Scan for the cell matching the given text and deliver its [X, Y] coordinate at center. 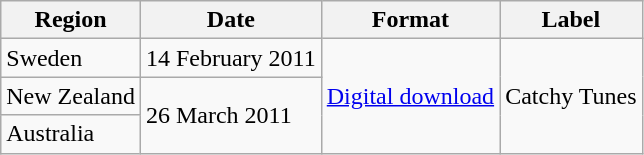
Label [571, 20]
Region [71, 20]
Digital download [410, 96]
Date [230, 20]
Australia [71, 134]
26 March 2011 [230, 115]
New Zealand [71, 96]
Sweden [71, 58]
14 February 2011 [230, 58]
Catchy Tunes [571, 96]
Format [410, 20]
